Return (X, Y) of the center of cell containing provided text 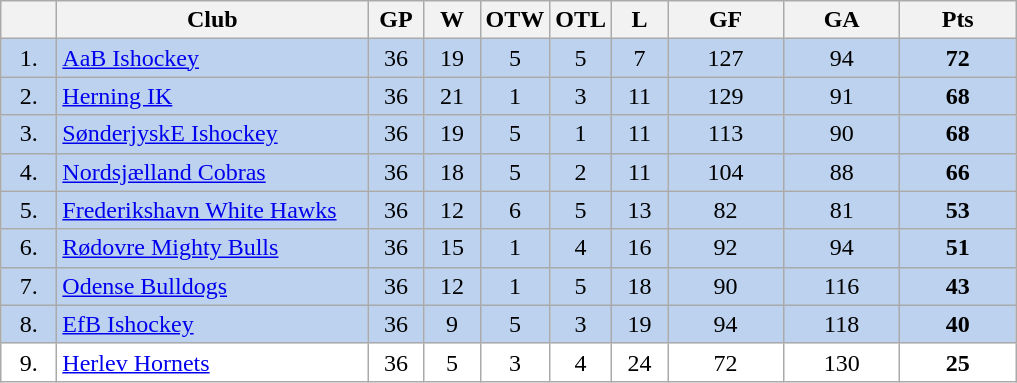
88 (842, 172)
3. (29, 134)
53 (958, 210)
6 (515, 210)
2. (29, 96)
66 (958, 172)
2 (581, 172)
92 (726, 248)
24 (640, 362)
7. (29, 286)
Rødovre Mighty Bulls (212, 248)
127 (726, 58)
7 (640, 58)
118 (842, 324)
8. (29, 324)
116 (842, 286)
OTW (515, 20)
GF (726, 20)
15 (452, 248)
GA (842, 20)
9. (29, 362)
16 (640, 248)
GP (396, 20)
129 (726, 96)
AaB Ishockey (212, 58)
Frederikshavn White Hawks (212, 210)
Odense Bulldogs (212, 286)
SønderjyskE Ishockey (212, 134)
113 (726, 134)
Pts (958, 20)
5. (29, 210)
6. (29, 248)
40 (958, 324)
82 (726, 210)
Herning IK (212, 96)
OTL (581, 20)
81 (842, 210)
13 (640, 210)
W (452, 20)
L (640, 20)
Herlev Hornets (212, 362)
43 (958, 286)
104 (726, 172)
21 (452, 96)
Club (212, 20)
9 (452, 324)
130 (842, 362)
1. (29, 58)
91 (842, 96)
51 (958, 248)
4. (29, 172)
EfB Ishockey (212, 324)
Nordsjælland Cobras (212, 172)
25 (958, 362)
